Provide the (x, y) coordinate of the cell's center where the given text is located.  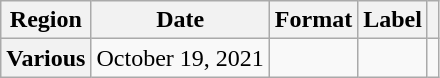
Format (313, 20)
October 19, 2021 (180, 58)
Region (46, 20)
Label (393, 20)
Various (46, 58)
Date (180, 20)
